Capture the cell that displays the provided text and extract its [X, Y] central coordinate. 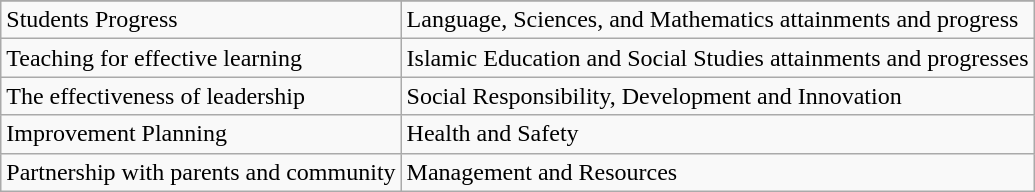
Islamic Education and Social Studies attainments and progresses [718, 58]
Management and Resources [718, 172]
Improvement Planning [201, 134]
Students Progress [201, 20]
Social Responsibility, Development and Innovation [718, 96]
The effectiveness of leadership [201, 96]
Language, Sciences, and Mathematics attainments and progress [718, 20]
Health and Safety [718, 134]
Teaching for effective learning [201, 58]
Partnership with parents and community [201, 172]
